Identify which cell holds the provided text, then report its [x, y] central coordinate. 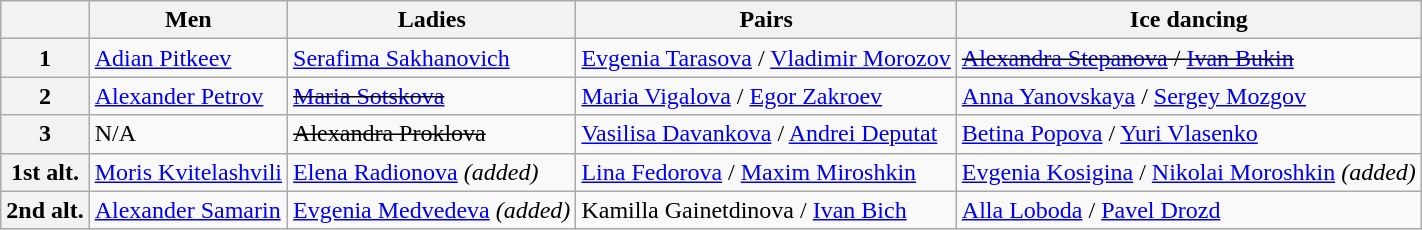
Alexander Samarin [188, 210]
Alexander Petrov [188, 96]
1 [45, 58]
Men [188, 20]
Vasilisa Davankova / Andrei Deputat [766, 134]
Evgenia Medvedeva (added) [432, 210]
N/A [188, 134]
Evgenia Tarasova / Vladimir Morozov [766, 58]
Serafima Sakhanovich [432, 58]
Alla Loboda / Pavel Drozd [1188, 210]
Lina Fedorova / Maxim Miroshkin [766, 172]
Maria Vigalova / Egor Zakroev [766, 96]
2 [45, 96]
Moris Kvitelashvili [188, 172]
1st alt. [45, 172]
Kamilla Gainetdinova / Ivan Bich [766, 210]
Betina Popova / Yuri Vlasenko [1188, 134]
Pairs [766, 20]
Elena Radionova (added) [432, 172]
Ice dancing [1188, 20]
Maria Sotskova [432, 96]
3 [45, 134]
Anna Yanovskaya / Sergey Mozgov [1188, 96]
Ladies [432, 20]
Evgenia Kosigina / Nikolai Moroshkin (added) [1188, 172]
2nd alt. [45, 210]
Alexandra Proklova [432, 134]
Adian Pitkeev [188, 58]
Alexandra Stepanova / Ivan Bukin [1188, 58]
